Provide the [x, y] coordinate of the cell's center where the given text is located.  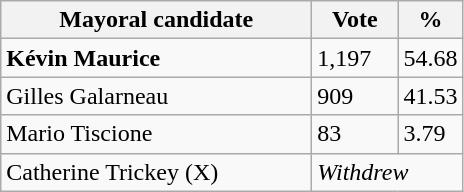
54.68 [430, 58]
Kévin Maurice [156, 58]
Withdrew [388, 172]
41.53 [430, 96]
83 [355, 134]
Catherine Trickey (X) [156, 172]
909 [355, 96]
Gilles Galarneau [156, 96]
3.79 [430, 134]
Mayoral candidate [156, 20]
Mario Tiscione [156, 134]
1,197 [355, 58]
Vote [355, 20]
% [430, 20]
